Detect which cell encompasses the target text, then output its [x, y] center coordinate. 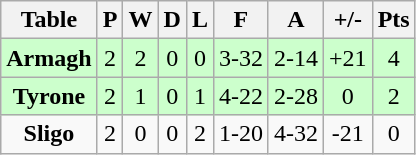
2-28 [296, 96]
F [240, 20]
4-22 [240, 96]
Tyrone [49, 96]
A [296, 20]
L [200, 20]
-21 [348, 134]
3-32 [240, 58]
+21 [348, 58]
1-20 [240, 134]
Armagh [49, 58]
+/- [348, 20]
Pts [394, 20]
W [140, 20]
4 [394, 58]
2-14 [296, 58]
Table [49, 20]
4-32 [296, 134]
D [172, 20]
Sligo [49, 134]
P [110, 20]
